For the text-containing cell, return its midpoint in [x, y] coordinate format. 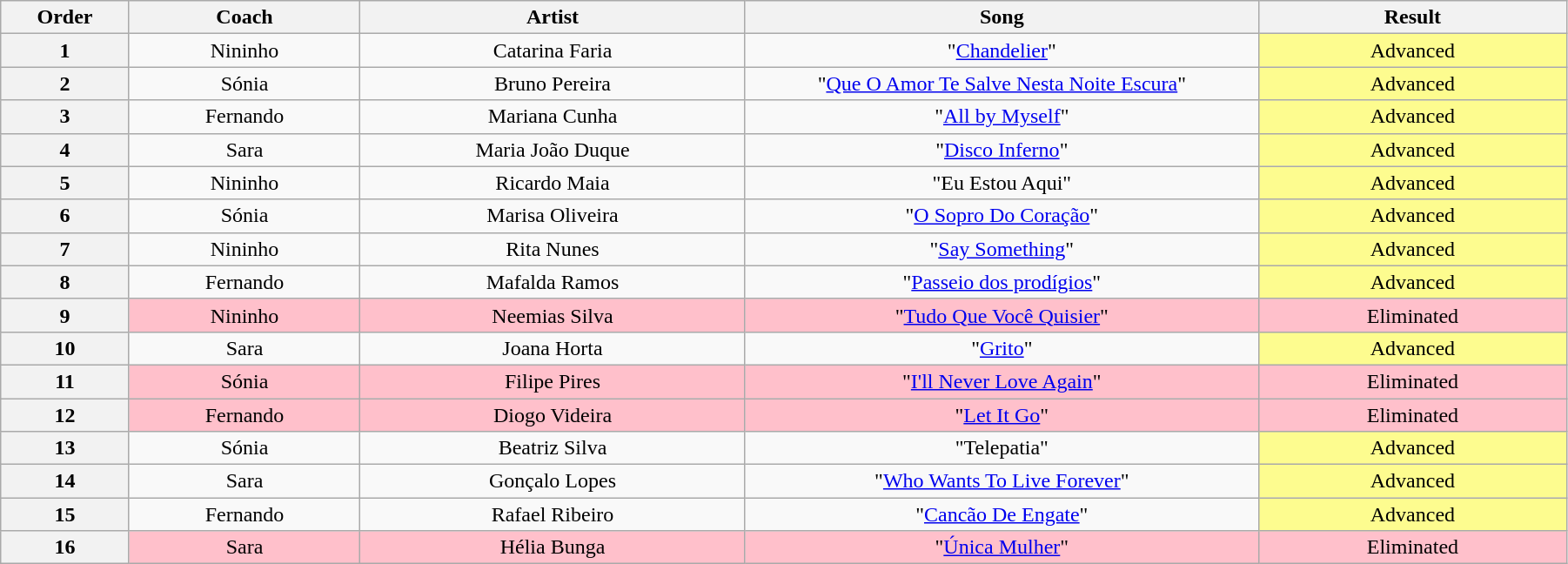
Rafael Ribeiro [553, 514]
Hélia Bunga [553, 547]
3 [64, 117]
Beatriz Silva [553, 448]
Song [1002, 17]
13 [64, 448]
Mariana Cunha [553, 117]
Maria João Duque [553, 150]
Ricardo Maia [553, 183]
Rita Nunes [553, 249]
"Única Mulher" [1002, 547]
11 [64, 381]
"Disco Inferno" [1002, 150]
"Chandelier" [1002, 50]
Order [64, 17]
5 [64, 183]
Gonçalo Lopes [553, 481]
"Que O Amor Te Salve Nesta Noite Escura" [1002, 84]
15 [64, 514]
Marisa Oliveira [553, 216]
"Eu Estou Aqui" [1002, 183]
12 [64, 415]
Neemias Silva [553, 315]
1 [64, 50]
7 [64, 249]
"Let It Go" [1002, 415]
8 [64, 282]
Mafalda Ramos [553, 282]
Filipe Pires [553, 381]
"I'll Never Love Again" [1002, 381]
Result [1412, 17]
Bruno Pereira [553, 84]
Coach [245, 17]
Catarina Faria [553, 50]
"Tudo Que Você Quisier" [1002, 315]
9 [64, 315]
"O Sopro Do Coração" [1002, 216]
4 [64, 150]
"Who Wants To Live Forever" [1002, 481]
Artist [553, 17]
2 [64, 84]
10 [64, 348]
14 [64, 481]
Diogo Videira [553, 415]
Joana Horta [553, 348]
"All by Myself" [1002, 117]
"Cancão De Engate" [1002, 514]
6 [64, 216]
"Passeio dos prodígios" [1002, 282]
"Telepatia" [1002, 448]
"Say Something" [1002, 249]
"Grito" [1002, 348]
16 [64, 547]
